Output the (x, y) coordinate of the center of the cell containing the given text.  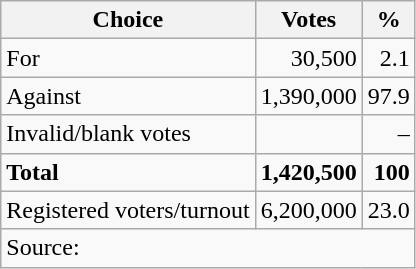
For (128, 58)
100 (388, 172)
Choice (128, 20)
Votes (308, 20)
2.1 (388, 58)
1,420,500 (308, 172)
Invalid/blank votes (128, 134)
Total (128, 172)
97.9 (388, 96)
30,500 (308, 58)
– (388, 134)
1,390,000 (308, 96)
Registered voters/turnout (128, 210)
% (388, 20)
Against (128, 96)
Source: (208, 248)
6,200,000 (308, 210)
23.0 (388, 210)
